From the cell containing the given text, extract its center point as [X, Y] coordinate. 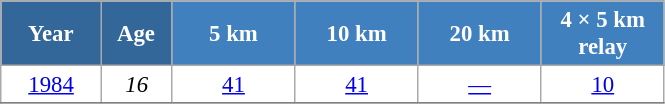
10 [602, 85]
— [480, 85]
10 km [356, 34]
Age [136, 34]
1984 [52, 85]
Year [52, 34]
4 × 5 km relay [602, 34]
20 km [480, 34]
16 [136, 85]
5 km [234, 34]
